From the cell containing the given text, extract its center point as (x, y) coordinate. 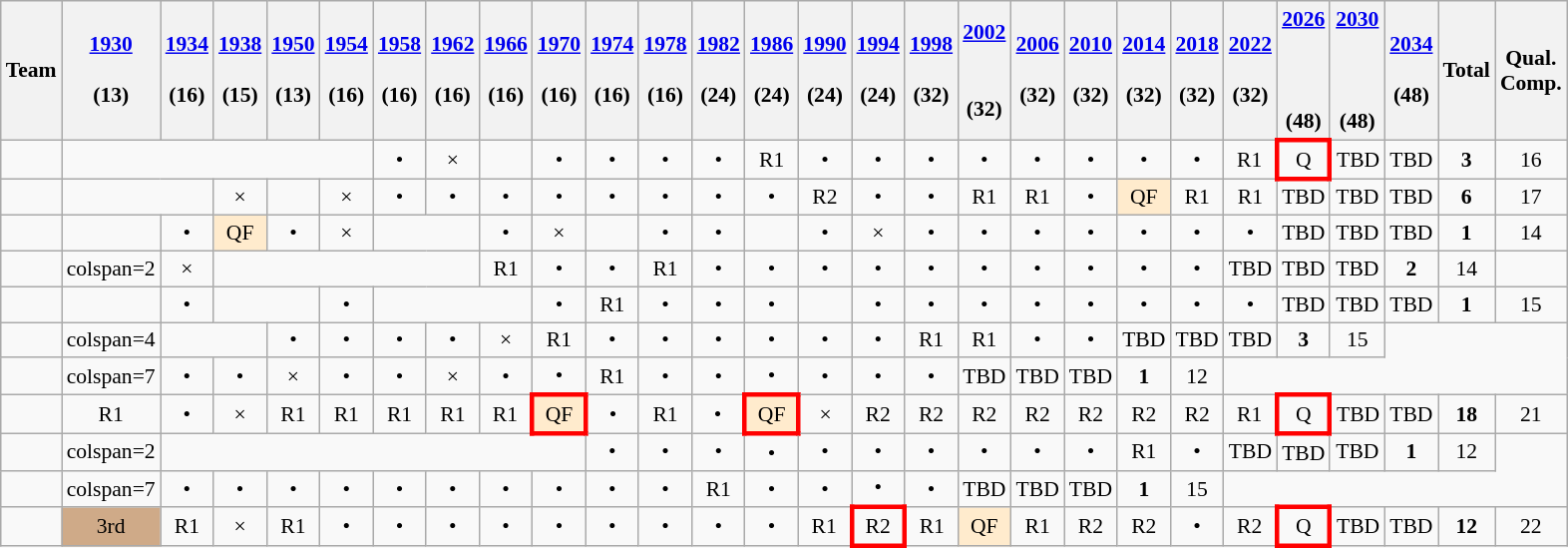
2018(32) (1197, 70)
1986(24) (772, 70)
1954(16) (347, 70)
1990(24) (824, 70)
1934(16) (188, 70)
1974(16) (612, 70)
1950(13) (293, 70)
2010(32) (1091, 70)
2 (1410, 270)
18 (1466, 415)
Total (1466, 70)
2034 (48) (1410, 70)
2006(32) (1037, 70)
2026(48) (1303, 70)
1970(16) (559, 70)
2030 (48) (1357, 70)
Team (32, 70)
2002(32) (983, 70)
1938(15) (239, 70)
1998(32) (932, 70)
1958(16) (399, 70)
6 (1466, 198)
Qual.Comp. (1531, 70)
colspan=4 (112, 340)
17 (1531, 198)
3rd (112, 527)
21 (1531, 415)
2014(32) (1143, 70)
1962(16) (453, 70)
1966(16) (505, 70)
1982(24) (718, 70)
1978(16) (664, 70)
22 (1531, 527)
2022(32) (1251, 70)
1994(24) (878, 70)
16 (1531, 160)
1930(13) (112, 70)
